Locate the cell with the specified text and output its (X, Y) center coordinate. 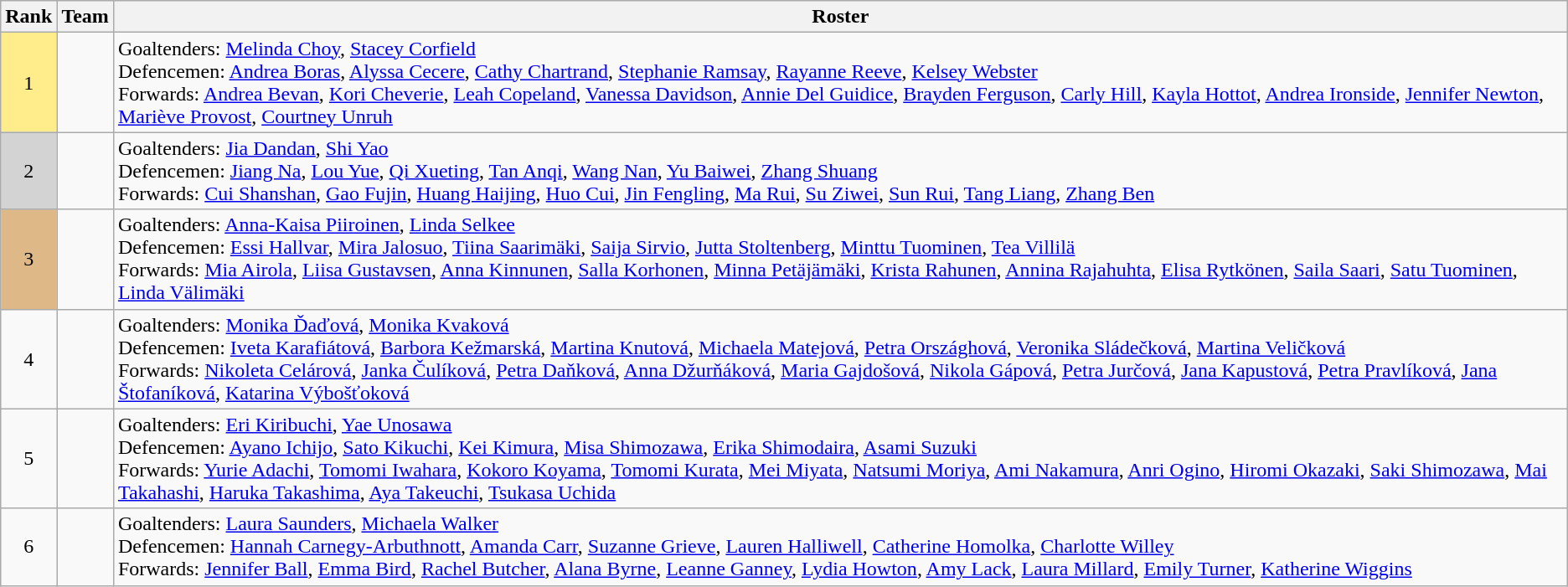
3 (28, 260)
6 (28, 547)
Rank (28, 17)
2 (28, 171)
1 (28, 82)
Roster (840, 17)
4 (28, 358)
Team (85, 17)
5 (28, 459)
